Extract the (x, y) coordinate from the center of the cell holding the provided text.  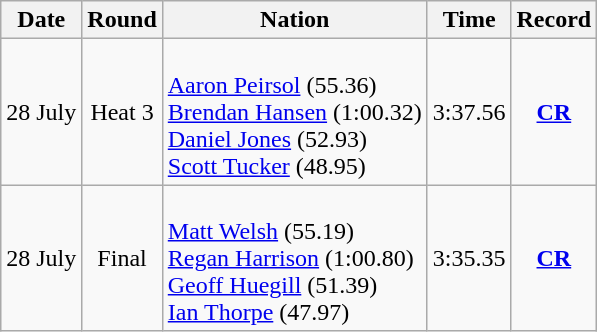
Round (122, 20)
Date (42, 20)
3:35.35 (469, 258)
Matt Welsh (55.19)Regan Harrison (1:00.80)Geoff Huegill (51.39)Ian Thorpe (47.97) (294, 258)
Nation (294, 20)
Heat 3 (122, 112)
Aaron Peirsol (55.36)Brendan Hansen (1:00.32)Daniel Jones (52.93)Scott Tucker (48.95) (294, 112)
Record (554, 20)
3:37.56 (469, 112)
Final (122, 258)
Time (469, 20)
